Extract the (x, y) coordinate from the center of the cell holding the provided text.  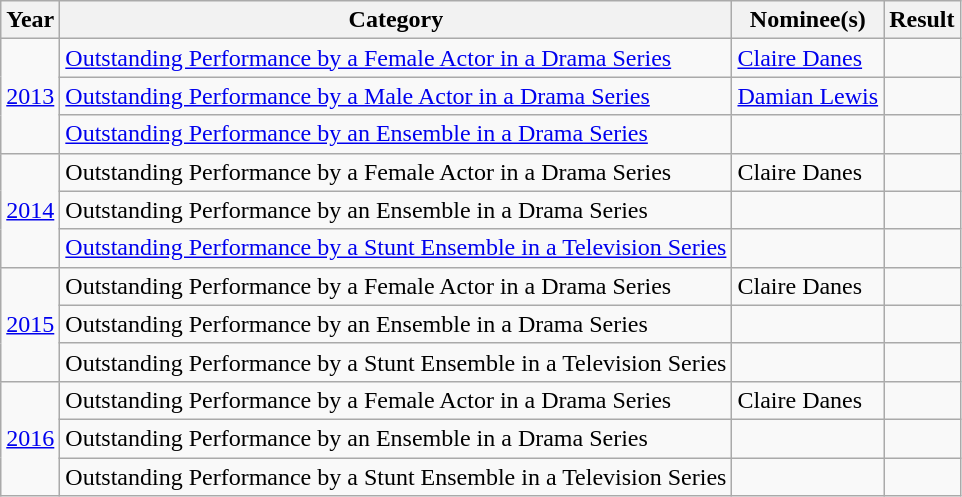
Outstanding Performance by a Male Actor in a Drama Series (396, 96)
Year (30, 20)
Result (922, 20)
Damian Lewis (808, 96)
2014 (30, 210)
2016 (30, 438)
Nominee(s) (808, 20)
Category (396, 20)
2015 (30, 324)
2013 (30, 96)
